From the cell containing the given text, extract its center point as [X, Y] coordinate. 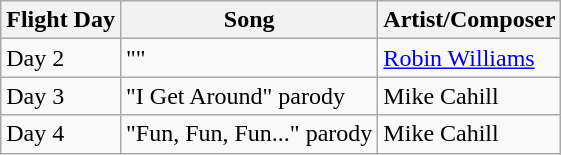
Flight Day [61, 20]
Day 4 [61, 134]
Robin Williams [470, 58]
Artist/Composer [470, 20]
"Fun, Fun, Fun..." parody [248, 134]
Song [248, 20]
Day 2 [61, 58]
"I Get Around" parody [248, 96]
Day 3 [61, 96]
"" [248, 58]
